Return the (x, y) coordinate for the center point of the cell that contains the specified text.  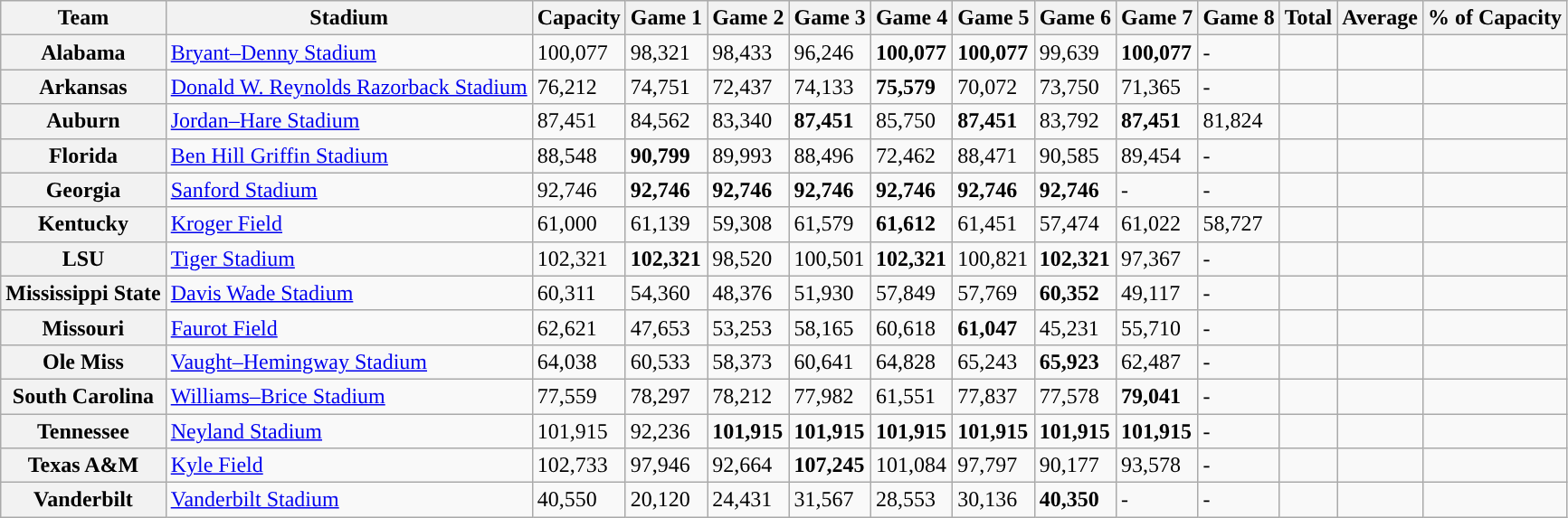
31,567 (830, 500)
Game 7 (1157, 18)
88,548 (579, 155)
90,177 (1075, 466)
Vaught–Hemingway Stadium (349, 362)
Tennessee (83, 431)
88,496 (830, 155)
Vanderbilt (83, 500)
65,243 (993, 362)
Vanderbilt Stadium (349, 500)
Auburn (83, 121)
78,297 (666, 396)
Williams–Brice Stadium (349, 396)
61,047 (993, 327)
Kentucky (83, 224)
98,321 (666, 52)
76,212 (579, 87)
Kyle Field (349, 466)
83,792 (1075, 121)
60,641 (830, 362)
58,373 (748, 362)
Kroger Field (349, 224)
61,612 (911, 224)
45,231 (1075, 327)
Game 2 (748, 18)
60,533 (666, 362)
89,454 (1157, 155)
Average (1381, 18)
Faurot Field (349, 327)
Ben Hill Griffin Stadium (349, 155)
Tiger Stadium (349, 259)
101,084 (911, 466)
97,367 (1157, 259)
102,733 (579, 466)
96,246 (830, 52)
Davis Wade Stadium (349, 293)
93,578 (1157, 466)
83,340 (748, 121)
Total (1308, 18)
99,639 (1075, 52)
60,618 (911, 327)
60,352 (1075, 293)
Arkansas (83, 87)
South Carolina (83, 396)
Stadium (349, 18)
62,487 (1157, 362)
Neyland Stadium (349, 431)
Texas A&M (83, 466)
Game 1 (666, 18)
61,000 (579, 224)
92,664 (748, 466)
48,376 (748, 293)
58,165 (830, 327)
98,520 (748, 259)
49,117 (1157, 293)
77,982 (830, 396)
Florida (83, 155)
47,653 (666, 327)
72,437 (748, 87)
59,308 (748, 224)
97,797 (993, 466)
Game 8 (1239, 18)
57,769 (993, 293)
Game 5 (993, 18)
53,253 (748, 327)
58,727 (1239, 224)
71,365 (1157, 87)
55,710 (1157, 327)
98,433 (748, 52)
Sanford Stadium (349, 190)
Georgia (83, 190)
73,750 (1075, 87)
51,930 (830, 293)
30,136 (993, 500)
77,559 (579, 396)
70,072 (993, 87)
Jordan–Hare Stadium (349, 121)
78,212 (748, 396)
Alabama (83, 52)
90,799 (666, 155)
Missouri (83, 327)
100,821 (993, 259)
100,501 (830, 259)
61,022 (1157, 224)
84,562 (666, 121)
81,824 (1239, 121)
LSU (83, 259)
61,551 (911, 396)
61,139 (666, 224)
Game 6 (1075, 18)
24,431 (748, 500)
74,751 (666, 87)
65,923 (1075, 362)
Ole Miss (83, 362)
60,311 (579, 293)
57,474 (1075, 224)
77,578 (1075, 396)
85,750 (911, 121)
89,993 (748, 155)
Bryant–Denny Stadium (349, 52)
Game 3 (830, 18)
64,038 (579, 362)
62,621 (579, 327)
97,946 (666, 466)
107,245 (830, 466)
57,849 (911, 293)
Game 4 (911, 18)
Mississippi State (83, 293)
79,041 (1157, 396)
74,133 (830, 87)
Donald W. Reynolds Razorback Stadium (349, 87)
54,360 (666, 293)
72,462 (911, 155)
90,585 (1075, 155)
61,451 (993, 224)
64,828 (911, 362)
75,579 (911, 87)
Capacity (579, 18)
77,837 (993, 396)
61,579 (830, 224)
40,350 (1075, 500)
92,236 (666, 431)
% of Capacity (1495, 18)
Team (83, 18)
40,550 (579, 500)
28,553 (911, 500)
88,471 (993, 155)
20,120 (666, 500)
